Output the [X, Y] coordinate of the center of the cell containing the given text.  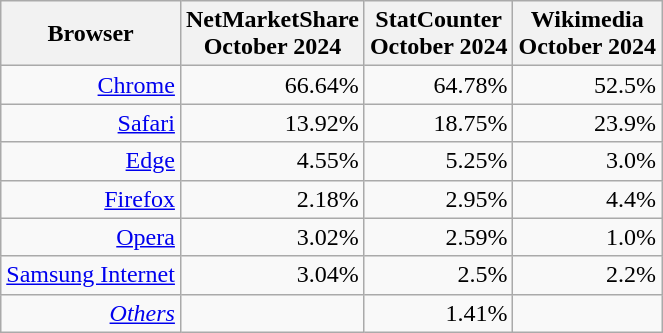
52.5% [588, 85]
Safari [91, 123]
2.18% [272, 199]
2.59% [438, 237]
1.0% [588, 237]
Samsung Internet [91, 275]
Chrome [91, 85]
1.41% [438, 313]
Browser [91, 34]
Edge [91, 161]
4.55% [272, 161]
Opera [91, 237]
Firefox [91, 199]
2.95% [438, 199]
3.02% [272, 237]
66.64% [272, 85]
5.25% [438, 161]
NetMarketShareOctober 2024 [272, 34]
3.04% [272, 275]
23.9% [588, 123]
3.0% [588, 161]
StatCounterOctober 2024 [438, 34]
18.75% [438, 123]
64.78% [438, 85]
13.92% [272, 123]
4.4% [588, 199]
2.2% [588, 275]
WikimediaOctober 2024 [588, 34]
2.5% [438, 275]
Others [91, 313]
